Search for the cell housing the specified text and yield its (x, y) center coordinate. 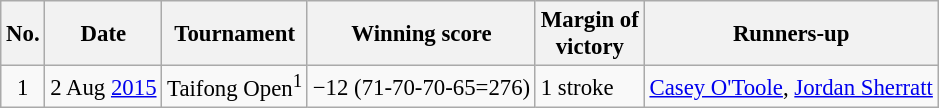
1 stroke (590, 87)
−12 (71-70-70-65=276) (421, 87)
Margin ofvictory (590, 34)
Tournament (235, 34)
No. (23, 34)
Date (104, 34)
Taifong Open1 (235, 87)
Casey O'Toole, Jordan Sherratt (791, 87)
1 (23, 87)
Runners-up (791, 34)
Winning score (421, 34)
2 Aug 2015 (104, 87)
